Return [X, Y] of the center of cell containing provided text 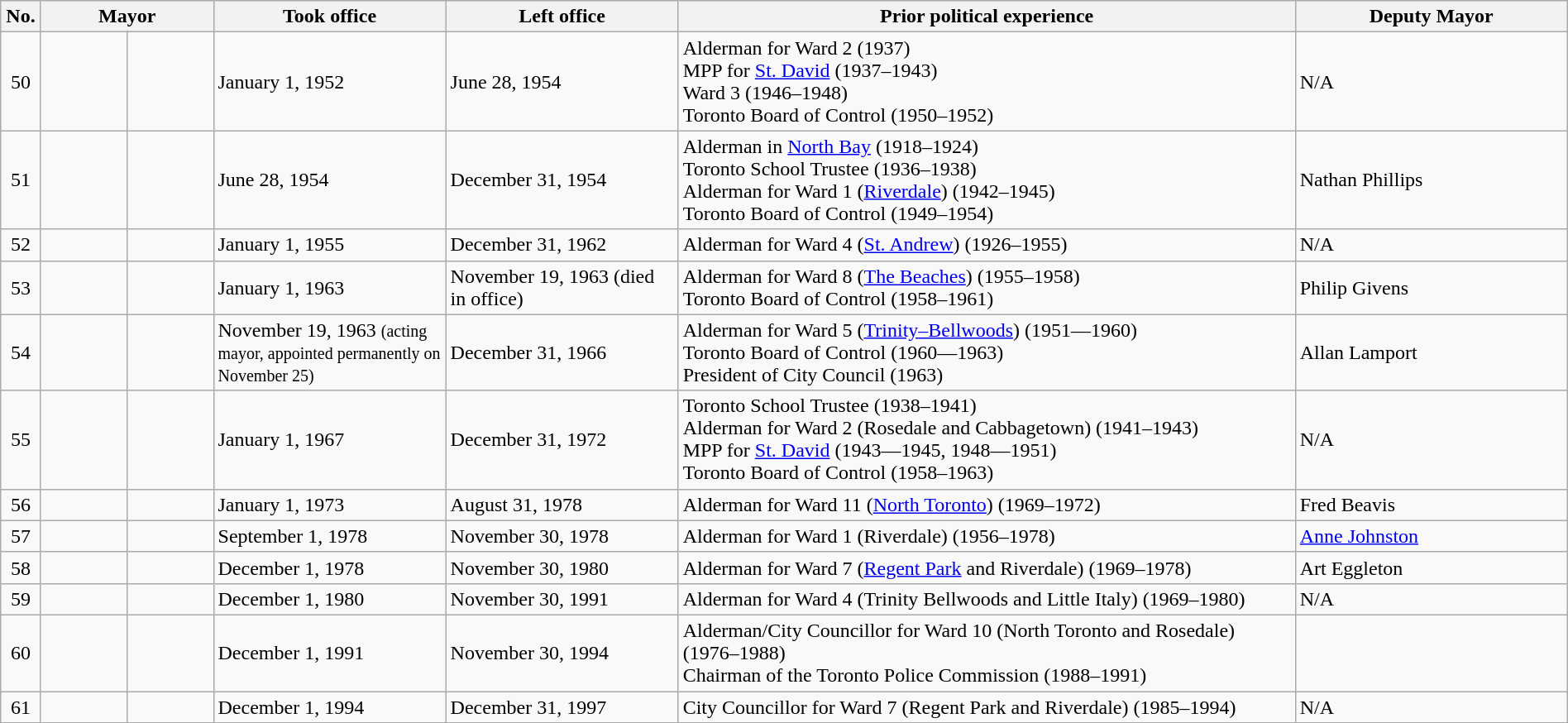
Alderman for Ward 1 (Riverdale) (1956–1978) [987, 536]
52 [22, 245]
57 [22, 536]
November 30, 1978 [562, 536]
Alderman for Ward 2 (1937)MPP for St. David (1937–1943) Ward 3 (1946–1948) Toronto Board of Control (1950–1952) [987, 81]
November 30, 1980 [562, 567]
January 1, 1955 [329, 245]
56 [22, 505]
November 19, 1963 (acting mayor, appointed permanently on November 25) [329, 352]
Fred Beavis [1431, 505]
December 31, 1997 [562, 707]
Alderman for Ward 11 (North Toronto) (1969–1972) [987, 505]
Allan Lamport [1431, 352]
September 1, 1978 [329, 536]
Philip Givens [1431, 288]
Alderman for Ward 5 (Trinity–Bellwoods) (1951—1960) Toronto Board of Control (1960—1963) President of City Council (1963) [987, 352]
December 1, 1994 [329, 707]
53 [22, 288]
Alderman in North Bay (1918–1924) Toronto School Trustee (1936–1938) Alderman for Ward 1 (Riverdale) (1942–1945) Toronto Board of Control (1949–1954) [987, 180]
Took office [329, 17]
Anne Johnston [1431, 536]
55 [22, 440]
January 1, 1973 [329, 505]
Prior political experience [987, 17]
November 30, 1991 [562, 599]
Art Eggleton [1431, 567]
Nathan Phillips [1431, 180]
December 1, 1978 [329, 567]
January 1, 1967 [329, 440]
December 31, 1962 [562, 245]
January 1, 1963 [329, 288]
City Councillor for Ward 7 (Regent Park and Riverdale) (1985–1994) [987, 707]
December 31, 1954 [562, 180]
August 31, 1978 [562, 505]
January 1, 1952 [329, 81]
61 [22, 707]
54 [22, 352]
December 1, 1991 [329, 653]
December 31, 1972 [562, 440]
December 31, 1966 [562, 352]
58 [22, 567]
Alderman for Ward 4 (St. Andrew) (1926–1955) [987, 245]
51 [22, 180]
Alderman for Ward 4 (Trinity Bellwoods and Little Italy) (1969–1980) [987, 599]
Alderman/City Councillor for Ward 10 (North Toronto and Rosedale) (1976–1988) Chairman of the Toronto Police Commission (1988–1991) [987, 653]
Mayor [127, 17]
Alderman for Ward 8 (The Beaches) (1955–1958) Toronto Board of Control (1958–1961) [987, 288]
December 1, 1980 [329, 599]
60 [22, 653]
November 30, 1994 [562, 653]
Left office [562, 17]
Deputy Mayor [1431, 17]
Alderman for Ward 7 (Regent Park and Riverdale) (1969–1978) [987, 567]
No. [22, 17]
59 [22, 599]
November 19, 1963 (died in office) [562, 288]
50 [22, 81]
